From the cell containing the given text, extract its center point as (x, y) coordinate. 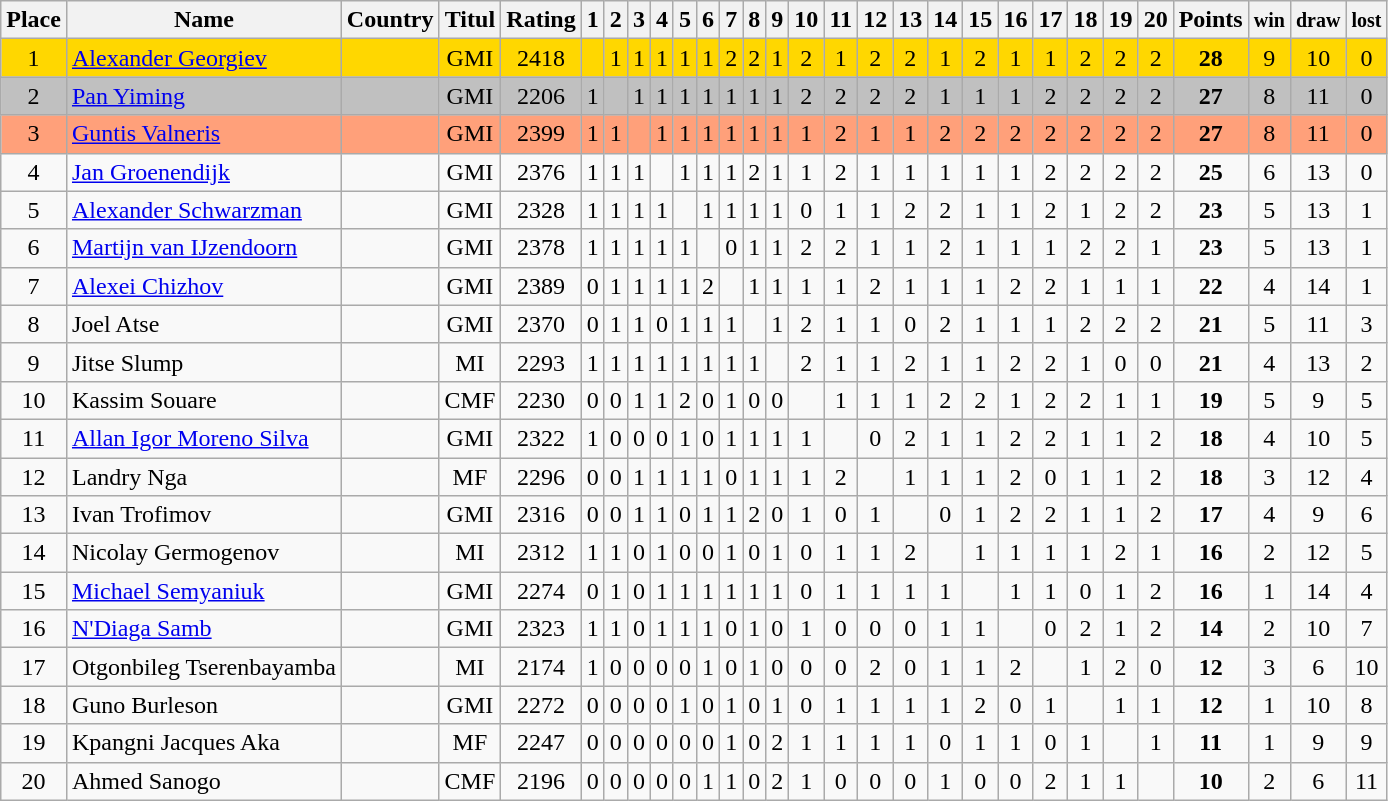
Otgonbileg Tserenbayamba (204, 667)
2312 (541, 553)
2322 (541, 438)
2378 (541, 248)
lost (1366, 20)
Alexander Schwarzman (204, 210)
2272 (541, 705)
Ahmed Sanogo (204, 781)
win (1269, 20)
2316 (541, 515)
Points (1210, 20)
2376 (541, 172)
Jitse Slump (204, 362)
Kpangni Jacques Aka (204, 743)
draw (1318, 20)
Pan Yiming (204, 96)
2323 (541, 629)
Michael Semyaniuk (204, 591)
Jan Groenendijk (204, 172)
Name (204, 20)
Kassim Souare (204, 400)
2196 (541, 781)
Alexander Georgiev (204, 58)
2247 (541, 743)
Guntis Valneris (204, 134)
Titul (470, 20)
Rating (541, 20)
Alexei Chizhov (204, 286)
2230 (541, 400)
2274 (541, 591)
2418 (541, 58)
28 (1210, 58)
2206 (541, 96)
2370 (541, 324)
2328 (541, 210)
2293 (541, 362)
Nicolay Germogenov (204, 553)
22 (1210, 286)
25 (1210, 172)
Martijn van IJzendoorn (204, 248)
2296 (541, 477)
Joel Atse (204, 324)
Ivan Trofimov (204, 515)
N'Diaga Samb (204, 629)
Landry Nga (204, 477)
Guno Burleson (204, 705)
Country (390, 20)
Allan Igor Moreno Silva (204, 438)
2389 (541, 286)
2174 (541, 667)
2399 (541, 134)
Place (34, 20)
